Return the (X, Y) coordinate for the center point of the cell that contains the specified text.  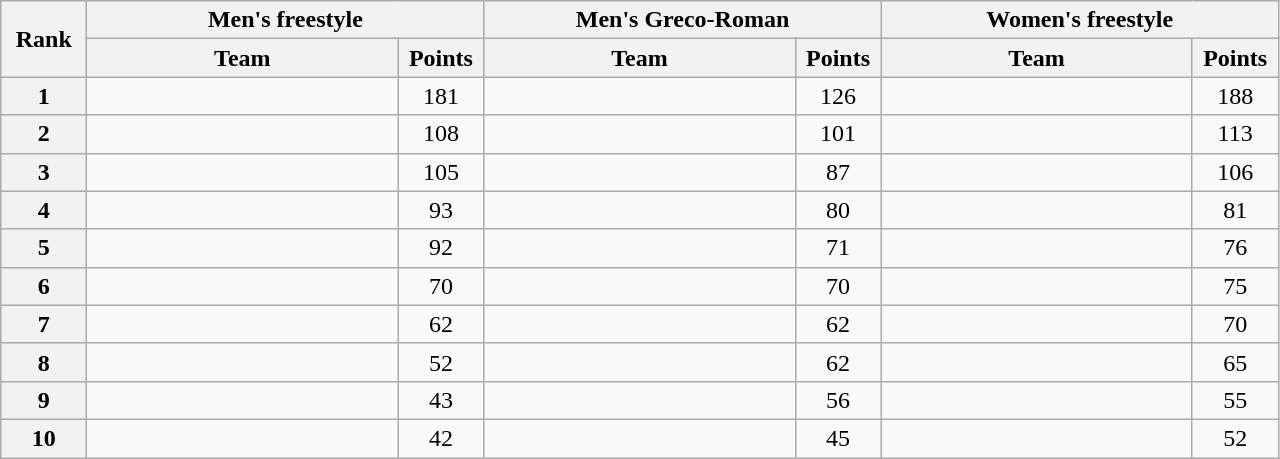
1 (44, 96)
188 (1235, 96)
106 (1235, 172)
Rank (44, 39)
92 (441, 248)
6 (44, 286)
10 (44, 438)
9 (44, 400)
101 (838, 134)
81 (1235, 210)
Women's freestyle (1080, 20)
8 (44, 362)
4 (44, 210)
75 (1235, 286)
7 (44, 324)
43 (441, 400)
76 (1235, 248)
113 (1235, 134)
65 (1235, 362)
80 (838, 210)
71 (838, 248)
55 (1235, 400)
2 (44, 134)
93 (441, 210)
5 (44, 248)
3 (44, 172)
42 (441, 438)
Men's freestyle (286, 20)
45 (838, 438)
108 (441, 134)
181 (441, 96)
126 (838, 96)
105 (441, 172)
87 (838, 172)
Men's Greco-Roman (682, 20)
56 (838, 400)
